Return the (x, y) coordinate for the center point of the cell that contains the specified text.  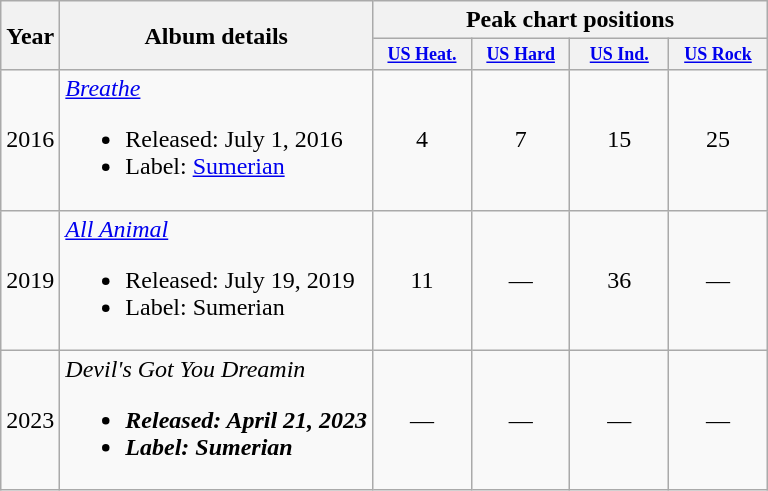
2016 (30, 140)
Peak chart positions (570, 20)
25 (718, 140)
7 (520, 140)
15 (620, 140)
Album details (216, 36)
Devil's Got You DreaminReleased: April 21, 2023Label: Sumerian (216, 420)
11 (422, 280)
Year (30, 36)
4 (422, 140)
2019 (30, 280)
All AnimalReleased: July 19, 2019Label: Sumerian (216, 280)
US Hard (520, 54)
US Ind. (620, 54)
2023 (30, 420)
36 (620, 280)
BreatheReleased: July 1, 2016Label: Sumerian (216, 140)
US Heat. (422, 54)
US Rock (718, 54)
